Return the (X, Y) coordinate for the center point of the cell that contains the specified text.  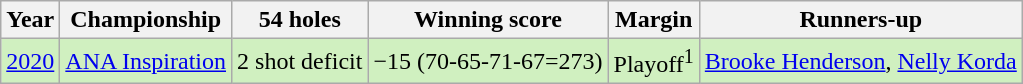
2 shot deficit (300, 62)
Margin (654, 20)
Year (30, 20)
Winning score (488, 20)
−15 (70-65-71-67=273) (488, 62)
ANA Inspiration (146, 62)
Playoff1 (654, 62)
Runners-up (860, 20)
Championship (146, 20)
Brooke Henderson, Nelly Korda (860, 62)
2020 (30, 62)
54 holes (300, 20)
